For the text-containing cell, return its midpoint in [x, y] coordinate format. 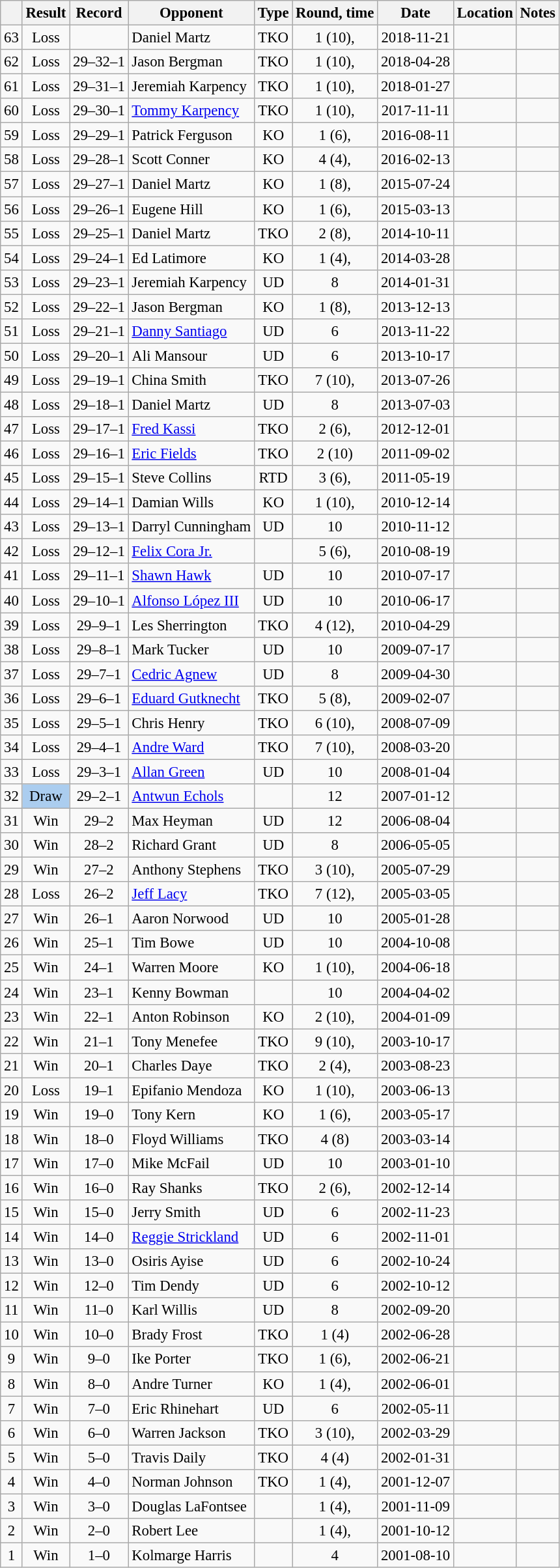
6–0 [99, 1433]
21–1 [99, 1041]
Kolmarge Harris [191, 1555]
2007-01-12 [415, 796]
45 [12, 478]
50 [12, 356]
38 [12, 649]
Felix Cora Jr. [191, 552]
29–17–1 [99, 429]
29–2 [99, 821]
14–0 [99, 1237]
27 [12, 919]
Ray Shanks [191, 1188]
2004-10-08 [415, 944]
Eduard Gutknecht [191, 699]
Anton Robinson [191, 1016]
20–1 [99, 1065]
24–1 [99, 968]
2002-06-21 [415, 1360]
8–0 [99, 1384]
1–0 [99, 1555]
2003-05-17 [415, 1115]
15–0 [99, 1212]
Jeff Lacy [191, 894]
15 [12, 1212]
11–0 [99, 1310]
Opponent [191, 13]
14 [12, 1237]
11 [12, 1310]
29–11–1 [99, 576]
29–5–1 [99, 723]
Scott Conner [191, 160]
Eric Rhinehart [191, 1408]
Tim Bowe [191, 944]
29–18–1 [99, 404]
2002-11-01 [415, 1237]
36 [12, 699]
34 [12, 748]
41 [12, 576]
2002-01-31 [415, 1457]
22 [12, 1041]
33 [12, 772]
Kenny Bowman [191, 992]
43 [12, 527]
2002-12-14 [415, 1188]
63 [12, 38]
2003-08-23 [415, 1065]
17–0 [99, 1164]
2002-09-20 [415, 1310]
18 [12, 1139]
26–2 [99, 894]
Andre Turner [191, 1384]
29–23–1 [99, 282]
2 (8), [335, 233]
2009-04-30 [415, 674]
Tony Menefee [191, 1041]
7 (12), [335, 894]
2001-10-12 [415, 1531]
4 (8) [335, 1139]
Tim Dendy [191, 1286]
3 [12, 1506]
29–19–1 [99, 380]
Les Sherrington [191, 625]
29 [12, 870]
9 [12, 1360]
19–0 [99, 1115]
2008-03-20 [415, 748]
Warren Jackson [191, 1433]
Result [46, 13]
2009-07-17 [415, 649]
Osiris Ayise [191, 1261]
Max Heyman [191, 821]
2005-03-05 [415, 894]
17 [12, 1164]
2004-06-18 [415, 968]
28 [12, 894]
29–30–1 [99, 111]
2013-11-22 [415, 331]
9 (10), [335, 1041]
62 [12, 62]
29–29–1 [99, 135]
2008-07-09 [415, 723]
29–9–1 [99, 625]
29–14–1 [99, 503]
2003-01-10 [415, 1164]
48 [12, 404]
2016-02-13 [415, 160]
4–0 [99, 1482]
2002-06-28 [415, 1335]
Aaron Norwood [191, 919]
China Smith [191, 380]
22–1 [99, 1016]
6 (10), [335, 723]
Tommy Karpency [191, 111]
28–2 [99, 845]
4 (12), [335, 625]
2015-03-13 [415, 209]
51 [12, 331]
29–16–1 [99, 454]
Chris Henry [191, 723]
Reggie Strickland [191, 1237]
Andre Ward [191, 748]
2013-10-17 [415, 356]
Epifanio Mendoza [191, 1090]
2014-03-28 [415, 258]
16 [12, 1188]
Eugene Hill [191, 209]
Allan Green [191, 772]
2011-09-02 [415, 454]
Norman Johnson [191, 1482]
16–0 [99, 1188]
4 (4), [335, 160]
2009-02-07 [415, 699]
12–0 [99, 1286]
2 [12, 1531]
2015-07-24 [415, 184]
2014-10-11 [415, 233]
19 [12, 1115]
5 (6), [335, 552]
2004-01-09 [415, 1016]
23–1 [99, 992]
59 [12, 135]
Ed Latimore [191, 258]
27–2 [99, 870]
Damian Wills [191, 503]
2014-01-31 [415, 282]
29–10–1 [99, 600]
29–27–1 [99, 184]
29–6–1 [99, 699]
25 [12, 968]
29–15–1 [99, 478]
29–24–1 [99, 258]
2006-05-05 [415, 845]
58 [12, 160]
56 [12, 209]
Jerry Smith [191, 1212]
29–22–1 [99, 307]
61 [12, 87]
26 [12, 944]
29–20–1 [99, 356]
29–32–1 [99, 62]
Anthony Stephens [191, 870]
7–0 [99, 1408]
Mark Tucker [191, 649]
2018-11-21 [415, 38]
Location [486, 13]
21 [12, 1065]
18–0 [99, 1139]
53 [12, 282]
5 (8), [335, 699]
13 [12, 1261]
37 [12, 674]
2001-12-07 [415, 1482]
25–1 [99, 944]
Travis Daily [191, 1457]
2013-07-03 [415, 404]
2002-10-12 [415, 1286]
2017-11-11 [415, 111]
Type [273, 13]
39 [12, 625]
9–0 [99, 1360]
3 (6), [335, 478]
29–3–1 [99, 772]
Robert Lee [191, 1531]
2010-11-12 [415, 527]
29–8–1 [99, 649]
52 [12, 307]
2 (10) [335, 454]
Brady Frost [191, 1335]
24 [12, 992]
2018-04-28 [415, 62]
29–25–1 [99, 233]
54 [12, 258]
Darryl Cunningham [191, 527]
Shawn Hawk [191, 576]
31 [12, 821]
2016-08-11 [415, 135]
42 [12, 552]
5–0 [99, 1457]
Record [99, 13]
2010-04-29 [415, 625]
7 [12, 1408]
Antwun Echols [191, 796]
Steve Collins [191, 478]
2002-05-11 [415, 1408]
2006-08-04 [415, 821]
2001-11-09 [415, 1506]
3–0 [99, 1506]
2 (4), [335, 1065]
2013-07-26 [415, 380]
Douglas LaFontsee [191, 1506]
2002-10-24 [415, 1261]
Date [415, 13]
29–7–1 [99, 674]
2–0 [99, 1531]
55 [12, 233]
2010-06-17 [415, 600]
44 [12, 503]
Charles Daye [191, 1065]
19–1 [99, 1090]
29–4–1 [99, 748]
2001-08-10 [415, 1555]
2005-07-29 [415, 870]
1 [12, 1555]
2002-03-29 [415, 1433]
29–2–1 [99, 796]
Danny Santiago [191, 331]
29–28–1 [99, 160]
29–13–1 [99, 527]
29–12–1 [99, 552]
4 (4) [335, 1457]
2002-06-01 [415, 1384]
29–31–1 [99, 87]
26–1 [99, 919]
2011-05-19 [415, 478]
2003-06-13 [415, 1090]
2010-08-19 [415, 552]
Patrick Ferguson [191, 135]
35 [12, 723]
40 [12, 600]
Warren Moore [191, 968]
10–0 [99, 1335]
2010-12-14 [415, 503]
49 [12, 380]
29–21–1 [99, 331]
2003-03-14 [415, 1139]
Draw [46, 796]
Round, time [335, 13]
32 [12, 796]
2012-12-01 [415, 429]
60 [12, 111]
57 [12, 184]
2018-01-27 [415, 87]
Mike McFail [191, 1164]
47 [12, 429]
RTD [273, 478]
Notes [538, 13]
30 [12, 845]
Cedric Agnew [191, 674]
2002-11-23 [415, 1212]
Eric Fields [191, 454]
13–0 [99, 1261]
1 (4) [335, 1335]
Richard Grant [191, 845]
Fred Kassi [191, 429]
Ali Mansour [191, 356]
2010-07-17 [415, 576]
Alfonso López III [191, 600]
Ike Porter [191, 1360]
5 [12, 1457]
2 (10), [335, 1016]
29–26–1 [99, 209]
Floyd Williams [191, 1139]
Karl Willis [191, 1310]
46 [12, 454]
2004-04-02 [415, 992]
Tony Kern [191, 1115]
2005-01-28 [415, 919]
2003-10-17 [415, 1041]
2008-01-04 [415, 772]
23 [12, 1016]
20 [12, 1090]
2013-12-13 [415, 307]
